Capture the cell that displays the provided text and extract its (X, Y) central coordinate. 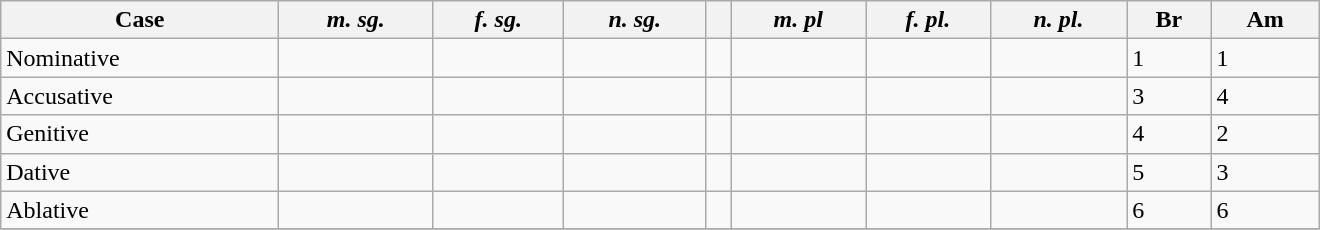
n. pl. (1058, 20)
Nominative (140, 58)
2 (1265, 134)
n. sg. (635, 20)
f. pl. (928, 20)
Accusative (140, 96)
Case (140, 20)
f. sg. (498, 20)
Br (1169, 20)
5 (1169, 172)
Dative (140, 172)
Ablative (140, 210)
Am (1265, 20)
m. pl (798, 20)
Genitive (140, 134)
m. sg. (356, 20)
